Detect which cell encompasses the target text, then output its (X, Y) center coordinate. 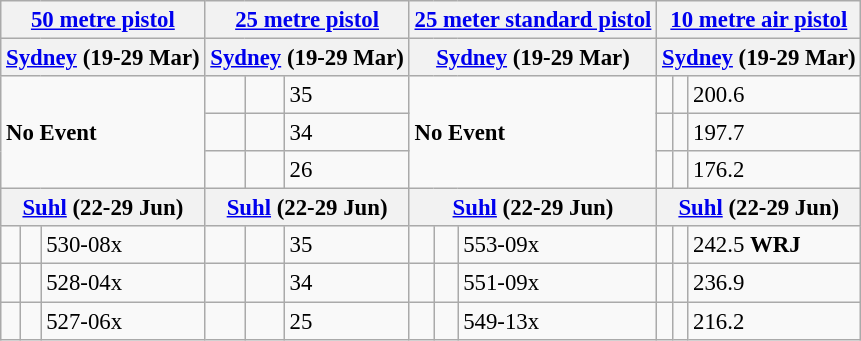
553-09x (558, 245)
551-09x (558, 283)
10 metre air pistol (759, 20)
50 metre pistol (103, 20)
530-08x (123, 245)
549-13x (558, 321)
236.9 (774, 283)
242.5 WRJ (774, 245)
25 metre pistol (307, 20)
25 meter standard pistol (532, 20)
216.2 (774, 321)
200.6 (774, 95)
528-04x (123, 283)
197.7 (774, 133)
527-06x (123, 321)
25 (346, 321)
176.2 (774, 170)
26 (346, 170)
